Return (X, Y) of the center of cell containing provided text 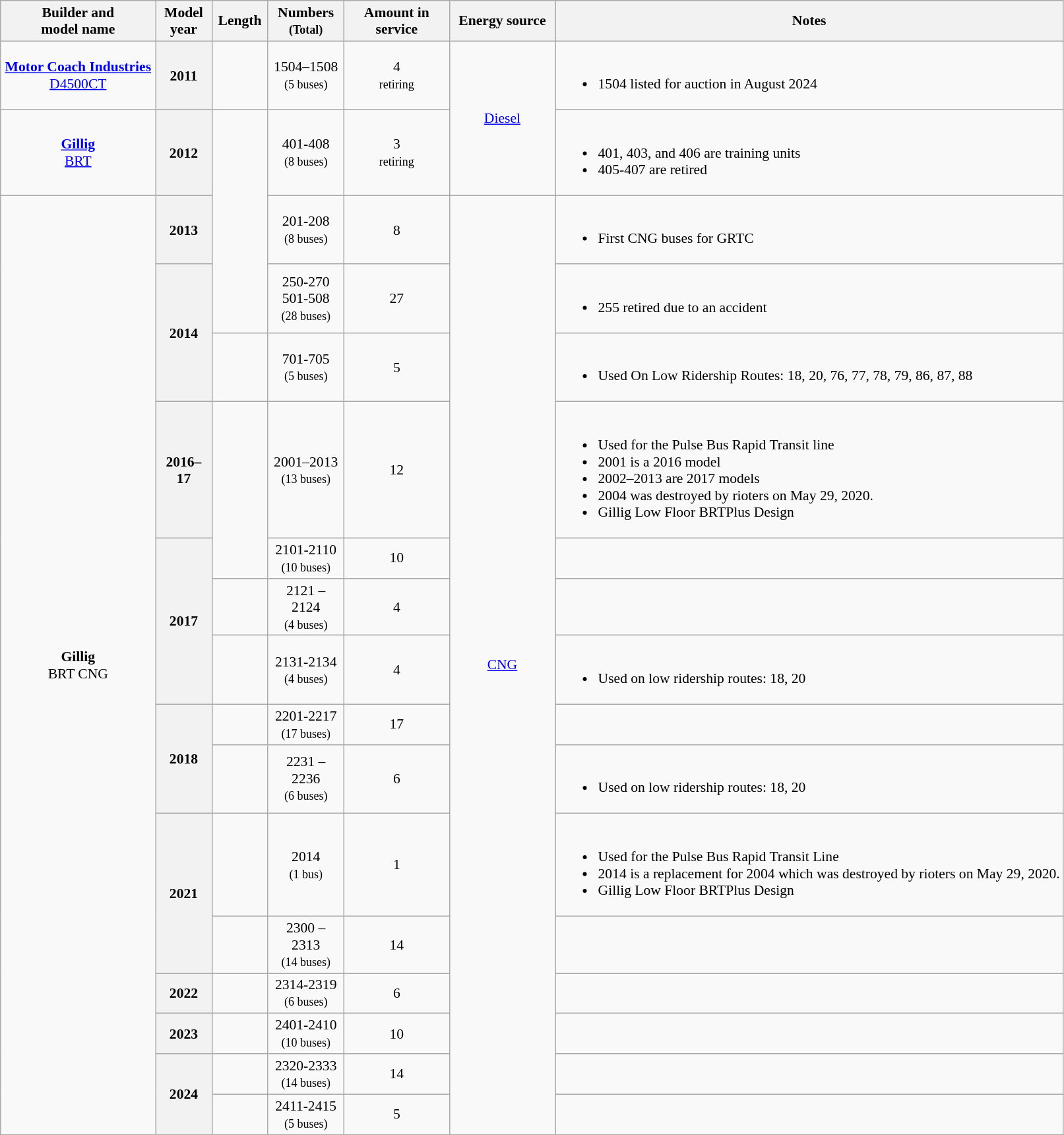
2014(1 bus) (306, 864)
2300 – 2313(14 buses) (306, 945)
Energy source (502, 21)
2018 (183, 759)
GilligBRT (78, 153)
1504 listed for auction in August 2024 (809, 75)
401-408(8 buses) (306, 153)
2022 (183, 994)
Diesel (502, 118)
Model year (183, 21)
2011 (183, 75)
2231 – 2236(6 buses) (306, 779)
2401-2410(10 buses) (306, 1033)
8 (396, 230)
First CNG buses for GRTC (809, 230)
250-270501-508(28 buses) (306, 299)
701-705(5 buses) (306, 368)
Numbers(Total) (306, 21)
2314-2319(6 buses) (306, 994)
Motor Coach IndustriesD4500CT (78, 75)
2121 – 2124(4 buses) (306, 607)
Amount in service (396, 21)
2012 (183, 153)
2013 (183, 230)
255 retired due to an accident (809, 299)
2320-2333(14 buses) (306, 1074)
GilligBRT CNG (78, 665)
Notes (809, 21)
401, 403, and 406 are training units405-407 are retired (809, 153)
Builder andmodel name (78, 21)
27 (396, 299)
2014 (183, 334)
1 (396, 864)
201-208(8 buses) (306, 230)
2411-2415(5 buses) (306, 1114)
3retiring (396, 153)
2017 (183, 622)
Used On Low Ridership Routes: 18, 20, 76, 77, 78, 79, 86, 87, 88 (809, 368)
2024 (183, 1094)
CNG (502, 665)
2101-2110(10 buses) (306, 558)
2023 (183, 1033)
1504–1508(5 buses) (306, 75)
2001–2013(13 buses) (306, 470)
2016–17 (183, 470)
4retiring (396, 75)
2201-2217(17 buses) (306, 725)
12 (396, 470)
17 (396, 725)
Length (240, 21)
2021 (183, 893)
2131-2134(4 buses) (306, 670)
